Search for the cell housing the specified text and yield its [x, y] center coordinate. 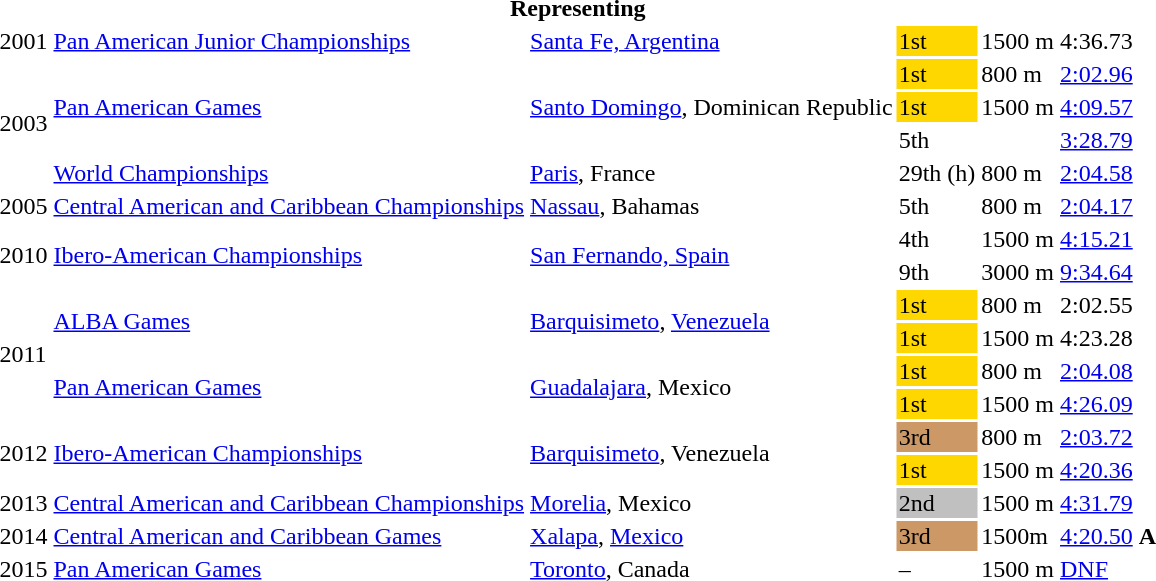
Xalapa, Mexico [712, 536]
ALBA Games [289, 322]
2nd [937, 503]
1500m [1018, 536]
Santa Fe, Argentina [712, 41]
Pan American Junior Championships [289, 41]
Paris, France [712, 173]
Santo Domingo, Dominican Republic [712, 107]
San Fernando, Spain [712, 256]
Guadalajara, Mexico [712, 388]
Nassau, Bahamas [712, 206]
3000 m [1018, 272]
9th [937, 272]
Central American and Caribbean Games [289, 536]
World Championships [289, 173]
4th [937, 239]
29th (h) [937, 173]
Morelia, Mexico [712, 503]
